Scan for the cell matching the given text and deliver its (x, y) coordinate at center. 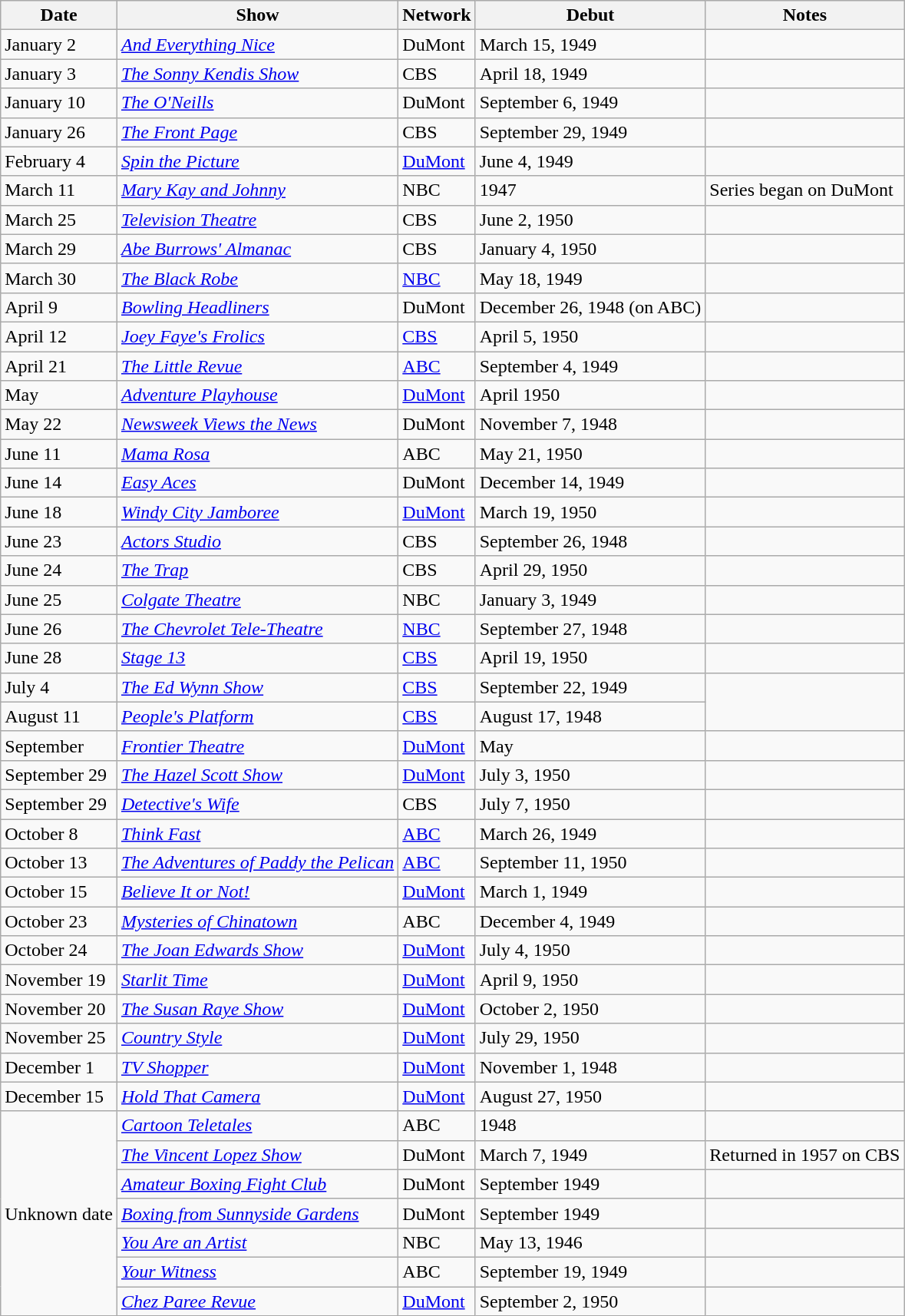
October 23 (59, 921)
June 14 (59, 483)
March 26, 1949 (590, 833)
May 18, 1949 (590, 278)
July 4 (59, 687)
Adventure Playhouse (257, 395)
Windy City Jamboree (257, 512)
March 19, 1950 (590, 512)
Returned in 1957 on CBS (804, 1155)
February 4 (59, 161)
The Vincent Lopez Show (257, 1155)
September 29, 1949 (590, 132)
September 2, 1950 (590, 1301)
June 28 (59, 658)
Mama Rosa (257, 454)
June 26 (59, 629)
Actors Studio (257, 541)
September 26, 1948 (590, 541)
December 15 (59, 1096)
January 10 (59, 103)
November 19 (59, 980)
The Black Robe (257, 278)
The Joan Edwards Show (257, 951)
Television Theatre (257, 220)
Amateur Boxing Fight Club (257, 1184)
March 29 (59, 249)
The Front Page (257, 132)
December 14, 1949 (590, 483)
The Susan Raye Show (257, 1009)
March 11 (59, 190)
October 2, 1950 (590, 1009)
Frontier Theatre (257, 746)
July 7, 1950 (590, 804)
August 11 (59, 716)
April 5, 1950 (590, 336)
Easy Aces (257, 483)
Bowling Headliners (257, 307)
Network (437, 15)
October 24 (59, 951)
Your Witness (257, 1271)
March 30 (59, 278)
June 2, 1950 (590, 220)
The Chevrolet Tele-Theatre (257, 629)
March 15, 1949 (590, 45)
TV Shopper (257, 1067)
July 4, 1950 (590, 951)
April 19, 1950 (590, 658)
June 24 (59, 570)
Unknown date (59, 1213)
July 3, 1950 (590, 775)
Starlit Time (257, 980)
July 29, 1950 (590, 1038)
1948 (590, 1126)
May 21, 1950 (590, 454)
Notes (804, 15)
Joey Faye's Frolics (257, 336)
September 22, 1949 (590, 687)
September (59, 746)
Debut (590, 15)
January 4, 1950 (590, 249)
Hold That Camera (257, 1096)
Mary Kay and Johnny (257, 190)
April 1950 (590, 395)
Series began on DuMont (804, 190)
April 21 (59, 366)
The Sonny Kendis Show (257, 74)
The Trap (257, 570)
Mysteries of Chinatown (257, 921)
August 27, 1950 (590, 1096)
September 4, 1949 (590, 366)
September 11, 1950 (590, 863)
March 1, 1949 (590, 892)
April 12 (59, 336)
Newsweek Views the News (257, 425)
The Ed Wynn Show (257, 687)
June 4, 1949 (590, 161)
March 7, 1949 (590, 1155)
Stage 13 (257, 658)
November 1, 1948 (590, 1067)
The Adventures of Paddy the Pelican (257, 863)
December 26, 1948 (on ABC) (590, 307)
May 13, 1946 (590, 1242)
June 11 (59, 454)
And Everything Nice (257, 45)
October 8 (59, 833)
Country Style (257, 1038)
November 25 (59, 1038)
Show (257, 15)
December 4, 1949 (590, 921)
You Are an Artist (257, 1242)
Boxing from Sunnyside Gardens (257, 1213)
January 2 (59, 45)
December 1 (59, 1067)
March 25 (59, 220)
May 22 (59, 425)
September 6, 1949 (590, 103)
1947 (590, 190)
The Little Revue (257, 366)
August 17, 1948 (590, 716)
People's Platform (257, 716)
Cartoon Teletales (257, 1126)
October 15 (59, 892)
Think Fast (257, 833)
November 7, 1948 (590, 425)
November 20 (59, 1009)
September 19, 1949 (590, 1271)
Believe It or Not! (257, 892)
Abe Burrows' Almanac (257, 249)
Chez Paree Revue (257, 1301)
April 18, 1949 (590, 74)
The O'Neills (257, 103)
April 9, 1950 (590, 980)
January 3 (59, 74)
April 9 (59, 307)
April 29, 1950 (590, 570)
Detective's Wife (257, 804)
June 25 (59, 600)
Spin the Picture (257, 161)
The Hazel Scott Show (257, 775)
Colgate Theatre (257, 600)
January 3, 1949 (590, 600)
October 13 (59, 863)
June 18 (59, 512)
January 26 (59, 132)
June 23 (59, 541)
Date (59, 15)
September 27, 1948 (590, 629)
